Return the (X, Y) coordinate for the center point of the cell that contains the specified text.  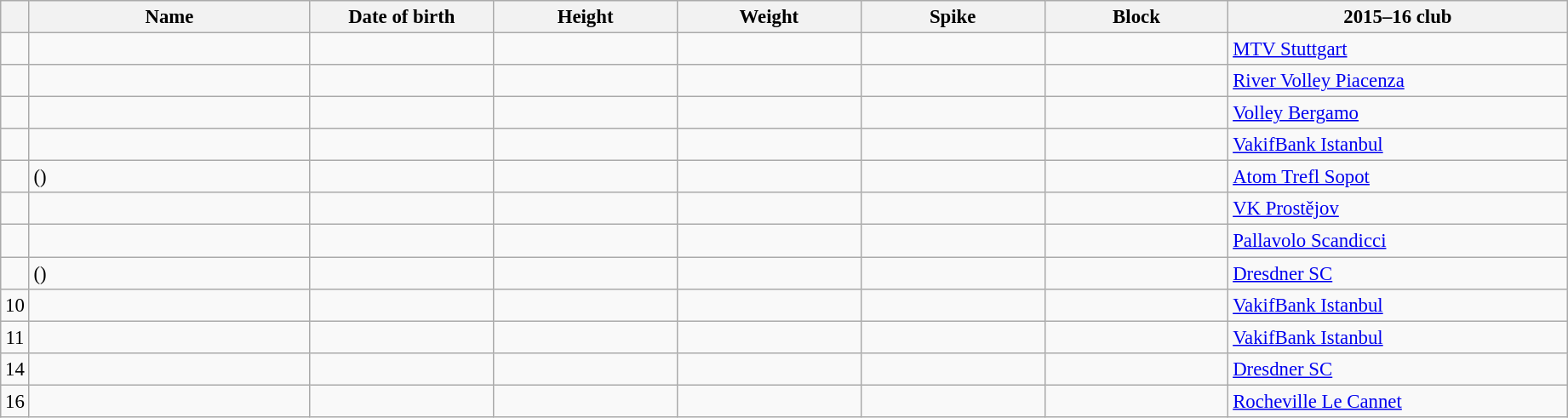
VK Prostějov (1398, 209)
MTV Stuttgart (1398, 49)
Date of birth (402, 17)
Weight (769, 17)
Name (169, 17)
Volley Bergamo (1398, 113)
Pallavolo Scandicci (1398, 241)
16 (15, 401)
Block (1136, 17)
Rocheville Le Cannet (1398, 401)
Height (586, 17)
10 (15, 305)
11 (15, 337)
Spike (953, 17)
2015–16 club (1398, 17)
River Volley Piacenza (1398, 81)
Atom Trefl Sopot (1398, 177)
14 (15, 369)
